Determine the [x, y] coordinate at the center of the cell enclosing the given text.  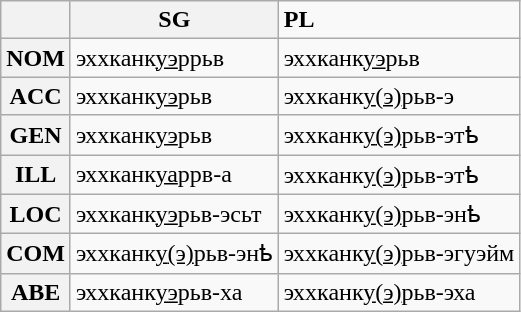
LOC [36, 214]
эххканку(э)рьв-эгуэйм [399, 254]
PL [399, 20]
эххканку(э)рьв-э [399, 96]
эххканкуэрьв-ха [174, 292]
эххканкуэррьв [174, 58]
ACC [36, 96]
эххканкуэрьв-эсьт [174, 214]
SG [174, 20]
COM [36, 254]
эххканкуаррв-а [174, 174]
эххканку(э)рьв-эха [399, 292]
GEN [36, 135]
ABE [36, 292]
ILL [36, 174]
NOM [36, 58]
